Return the (X, Y) coordinate for the center point of the cell that contains the specified text.  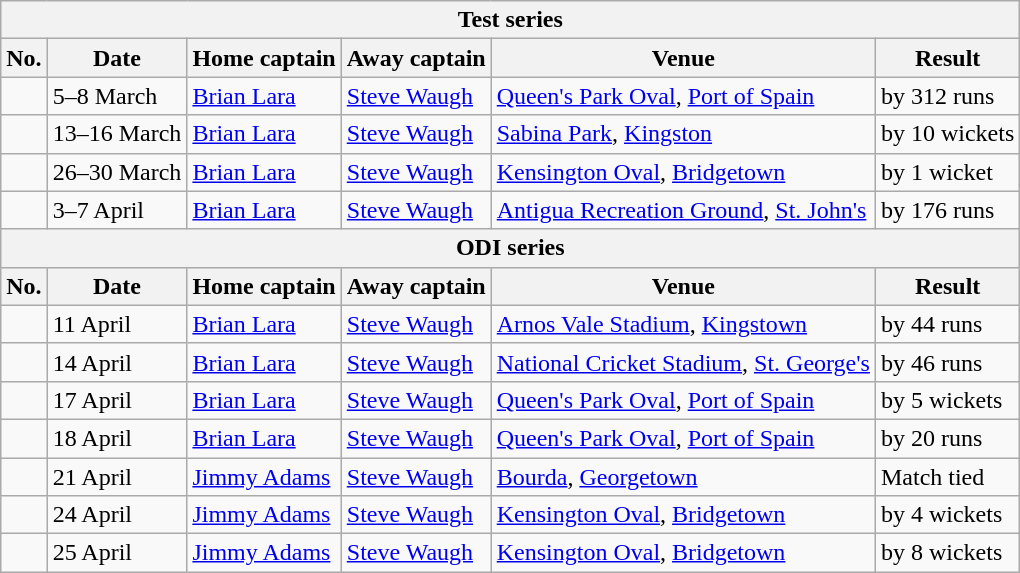
26–30 March (117, 172)
18 April (117, 438)
by 8 wickets (947, 553)
5–8 March (117, 96)
11 April (117, 324)
Sabina Park, Kingston (683, 134)
Bourda, Georgetown (683, 477)
by 312 runs (947, 96)
17 April (117, 400)
by 10 wickets (947, 134)
14 April (117, 362)
21 April (117, 477)
25 April (117, 553)
by 46 runs (947, 362)
Match tied (947, 477)
Arnos Vale Stadium, Kingstown (683, 324)
by 1 wicket (947, 172)
National Cricket Stadium, St. George's (683, 362)
Antigua Recreation Ground, St. John's (683, 210)
by 4 wickets (947, 515)
by 5 wickets (947, 400)
ODI series (510, 248)
24 April (117, 515)
13–16 March (117, 134)
by 176 runs (947, 210)
by 20 runs (947, 438)
by 44 runs (947, 324)
Test series (510, 20)
3–7 April (117, 210)
